Pinpoint the cell where the given text exists, returning its [x, y] midpoint coordinate. 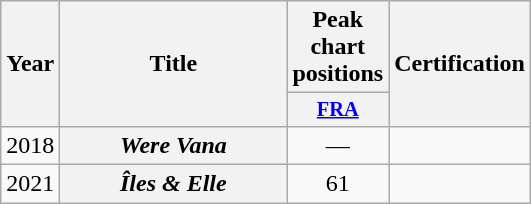
Year [30, 64]
Îles & Elle [174, 184]
Were Vana [174, 145]
2021 [30, 184]
— [338, 145]
Peak chart positions [338, 47]
61 [338, 184]
FRA [338, 110]
Title [174, 64]
2018 [30, 145]
Certification [460, 64]
